Identify which cell holds the provided text, then report its [X, Y] central coordinate. 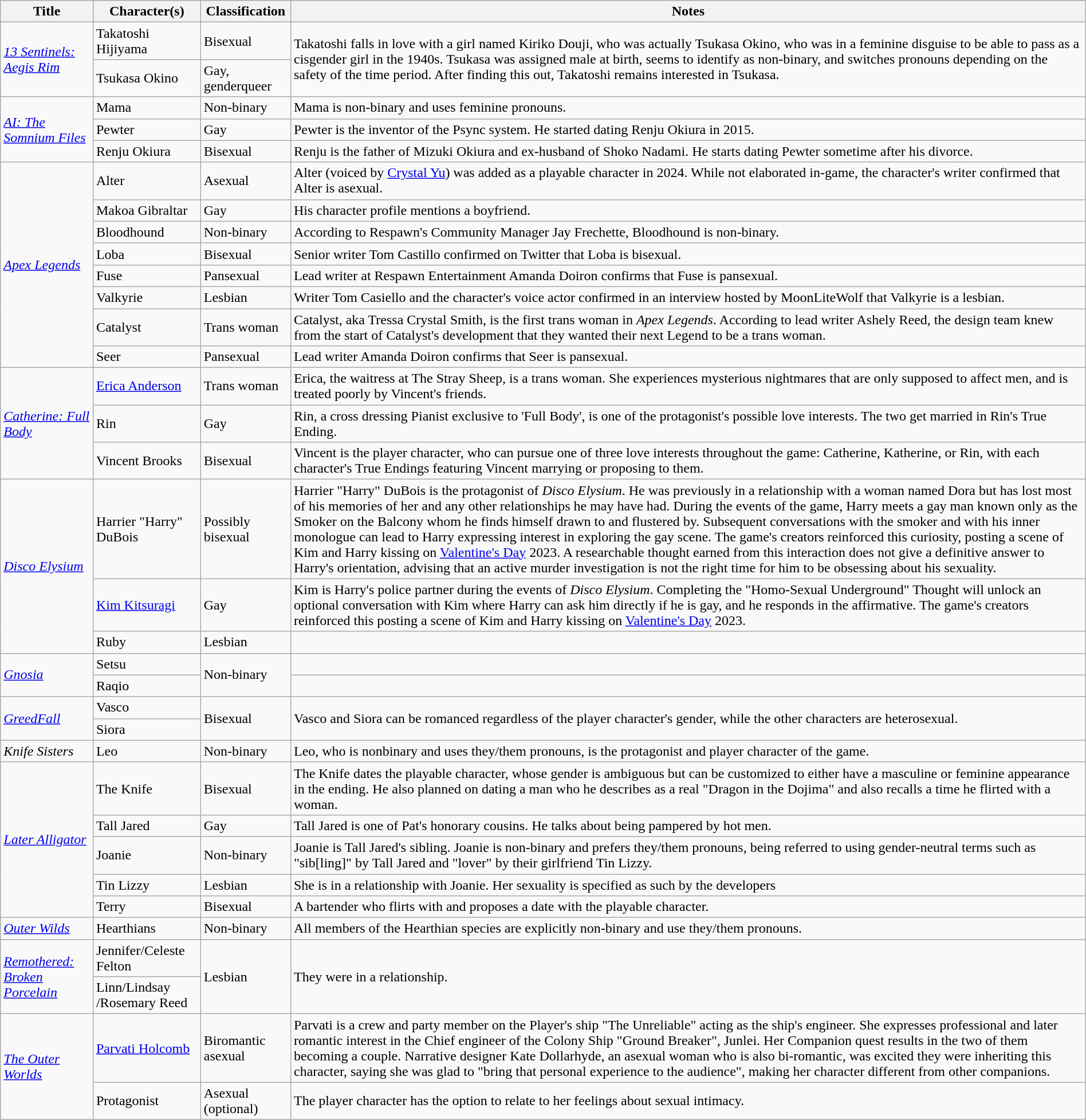
According to Respawn's Community Manager Jay Frechette, Bloodhound is non-binary. [688, 232]
Vasco [147, 708]
Mama is non-binary and uses feminine pronouns. [688, 108]
Makoa Gibraltar [147, 210]
Terry [147, 907]
Loba [147, 254]
Mama [147, 108]
They were in a relationship. [688, 977]
The Knife [147, 788]
Asexual (optional) [245, 1101]
The Outer Worlds [47, 1067]
Pewter [147, 129]
Protagonist [147, 1101]
Linn/Lindsay /Rosemary Reed [147, 996]
Valkyrie [147, 297]
Writer Tom Casiello and the character's voice actor confirmed in an interview hosted by MoonLiteWolf that Valkyrie is a lesbian. [688, 297]
Catalyst [147, 327]
Jennifer/Celeste Felton [147, 958]
All members of the Hearthian species are explicitly non-binary and use they/them pronouns. [688, 929]
Asexual [245, 181]
Possibly bisexual [245, 529]
Gay, genderqueer [245, 78]
Fuse [147, 276]
Vincent Brooks [147, 461]
Leo, who is nonbinary and uses they/them pronouns, is the protagonist and player character of the game. [688, 751]
Harrier "Harry" DuBois [147, 529]
Tsukasa Okino [147, 78]
Apex Legends [47, 265]
Siora [147, 729]
Raqio [147, 686]
Kim Kitsuragi [147, 605]
Ruby [147, 642]
Character(s) [147, 11]
Tin Lizzy [147, 885]
13 Sentinels: Aegis Rim [47, 60]
Lead writer Amanda Doiron confirms that Seer is pansexual. [688, 357]
She is in a relationship with Joanie. Her sexuality is specified as such by the developers [688, 885]
Disco Elysium [47, 566]
Catherine: Full Body [47, 424]
Rin [147, 424]
The player character has the option to relate to her feelings about sexual intimacy. [688, 1101]
Leo [147, 751]
Erica Anderson [147, 386]
Lead writer at Respawn Entertainment Amanda Doiron confirms that Fuse is pansexual. [688, 276]
Vasco and Siora can be romanced regardless of the player character's gender, while the other characters are heterosexual. [688, 718]
Outer Wilds [47, 929]
GreedFall [47, 718]
Hearthians [147, 929]
Later Alligator [47, 840]
Bloodhound [147, 232]
Takatoshi Hijiyama [147, 41]
Gnosia [47, 675]
Pewter is the inventor of the Psync system. He started dating Renju Okiura in 2015. [688, 129]
AI: The Somnium Files [47, 129]
His character profile mentions a boyfriend. [688, 210]
Tall Jared is one of Pat's honorary cousins. He talks about being pampered by hot men. [688, 826]
Setsu [147, 664]
Renju is the father of Mizuki Okiura and ex-husband of Shoko Nadami. He starts dating Pewter sometime after his divorce. [688, 151]
Tall Jared [147, 826]
Joanie [147, 855]
Notes [688, 11]
Alter [147, 181]
A bartender who flirts with and proposes a date with the playable character. [688, 907]
Knife Sisters [47, 751]
Parvati Holcomb [147, 1048]
Classification [245, 11]
Remothered: Broken Porcelain [47, 977]
Seer [147, 357]
Title [47, 11]
Renju Okiura [147, 151]
Senior writer Tom Castillo confirmed on Twitter that Loba is bisexual. [688, 254]
Biromantic asexual [245, 1048]
